Determine the (x, y) coordinate at the center of the cell enclosing the given text.  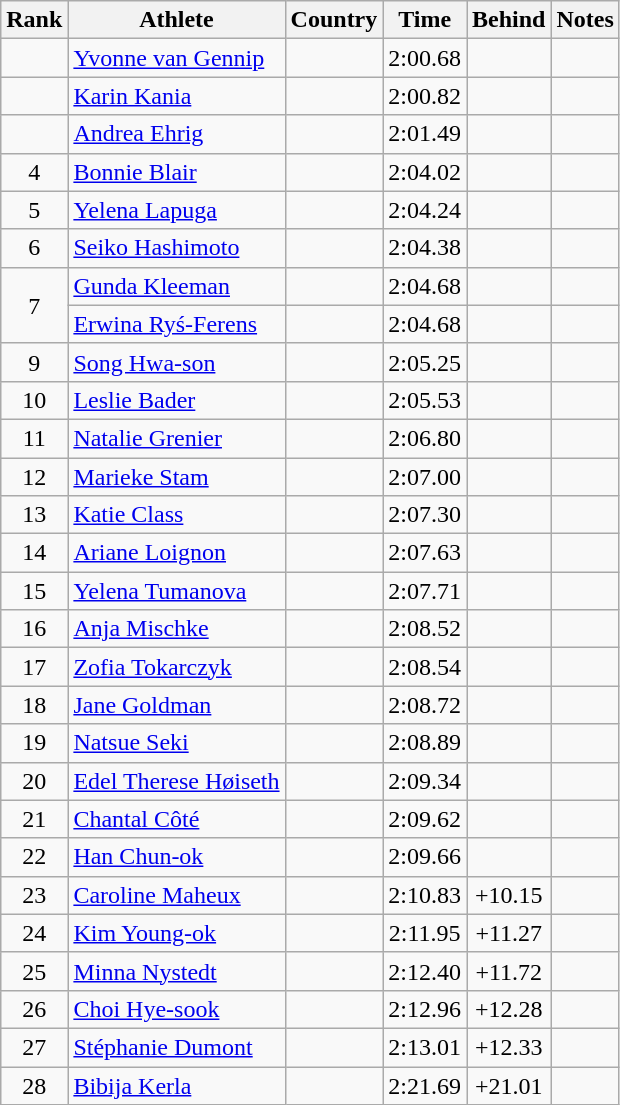
+12.33 (509, 1047)
10 (34, 400)
25 (34, 971)
+21.01 (509, 1085)
2:05.25 (425, 362)
Edel Therese Høiseth (176, 781)
Minna Nystedt (176, 971)
Choi Hye-sook (176, 1009)
20 (34, 781)
Song Hwa-son (176, 362)
Ariane Loignon (176, 553)
17 (34, 667)
2:07.00 (425, 477)
Yvonne van Gennip (176, 58)
2:04.02 (425, 172)
26 (34, 1009)
2:00.82 (425, 96)
2:12.96 (425, 1009)
2:07.71 (425, 591)
+11.27 (509, 933)
2:08.89 (425, 743)
2:09.66 (425, 857)
+11.72 (509, 971)
Bonnie Blair (176, 172)
Yelena Lapuga (176, 210)
Gunda Kleeman (176, 286)
2:06.80 (425, 438)
2:09.62 (425, 819)
Natsue Seki (176, 743)
Yelena Tumanova (176, 591)
21 (34, 819)
11 (34, 438)
23 (34, 895)
Athlete (176, 20)
Notes (585, 20)
2:21.69 (425, 1085)
Seiko Hashimoto (176, 248)
28 (34, 1085)
Karin Kania (176, 96)
16 (34, 629)
Stéphanie Dumont (176, 1047)
Country (334, 20)
2:10.83 (425, 895)
22 (34, 857)
15 (34, 591)
Caroline Maheux (176, 895)
2:13.01 (425, 1047)
Marieke Stam (176, 477)
Jane Goldman (176, 705)
2:08.72 (425, 705)
2:07.30 (425, 515)
2:04.38 (425, 248)
6 (34, 248)
2:05.53 (425, 400)
Kim Young-ok (176, 933)
2:08.52 (425, 629)
2:12.40 (425, 971)
2:00.68 (425, 58)
27 (34, 1047)
2:04.24 (425, 210)
7 (34, 305)
Erwina Ryś-Ferens (176, 324)
13 (34, 515)
2:01.49 (425, 134)
4 (34, 172)
+10.15 (509, 895)
18 (34, 705)
5 (34, 210)
2:09.34 (425, 781)
Rank (34, 20)
Han Chun-ok (176, 857)
Zofia Tokarczyk (176, 667)
Andrea Ehrig (176, 134)
Katie Class (176, 515)
+12.28 (509, 1009)
2:08.54 (425, 667)
2:11.95 (425, 933)
12 (34, 477)
9 (34, 362)
Behind (509, 20)
24 (34, 933)
Leslie Bader (176, 400)
Bibija Kerla (176, 1085)
Anja Mischke (176, 629)
19 (34, 743)
2:07.63 (425, 553)
14 (34, 553)
Natalie Grenier (176, 438)
Time (425, 20)
Chantal Côté (176, 819)
